Pinpoint the cell where the given text exists, returning its (X, Y) midpoint coordinate. 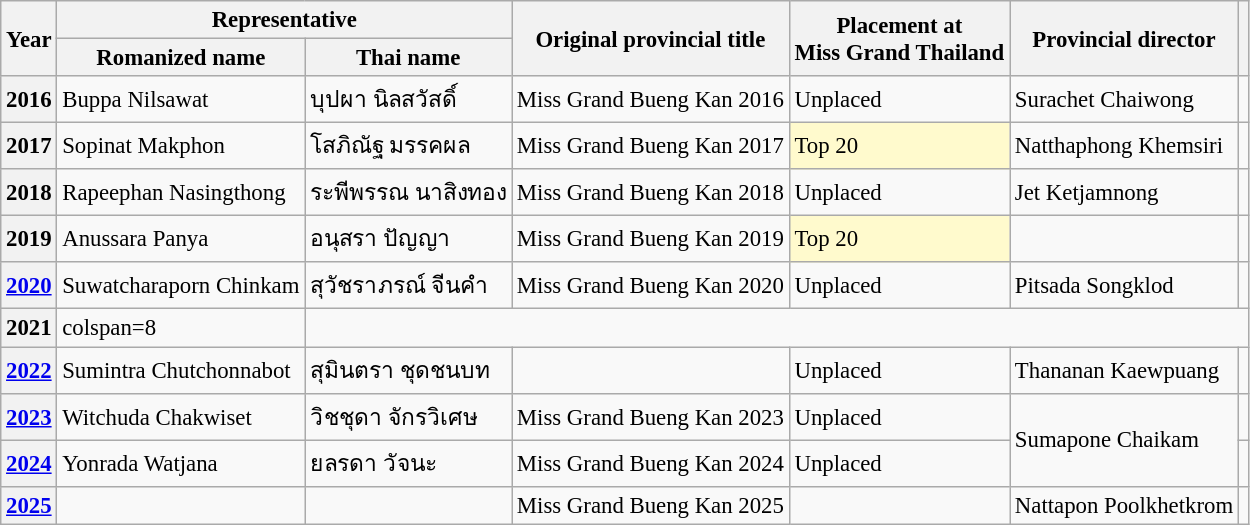
Sumintra Chutchonnabot (181, 370)
Nattapon Poolkhetkrom (1124, 505)
2018 (29, 192)
Sopinat Makphon (181, 146)
Miss Grand Bueng Kan 2017 (651, 146)
Witchuda Chakwiset (181, 416)
Miss Grand Bueng Kan 2025 (651, 505)
วิชชุดา จักรวิเศษ (408, 416)
Surachet Chaiwong (1124, 100)
Placement atMiss Grand Thailand (899, 38)
โสภิณัฐ มรรคผล (408, 146)
Miss Grand Bueng Kan 2023 (651, 416)
Natthaphong Khemsiri (1124, 146)
Pitsada Songklod (1124, 286)
2016 (29, 100)
2019 (29, 240)
2024 (29, 464)
ยลรดา วัจนะ (408, 464)
2021 (29, 328)
สุวัชราภรณ์ จีนคำ (408, 286)
Thananan Kaewpuang (1124, 370)
บุปผา นิลสวัสดิ์ (408, 100)
colspan=8 (181, 328)
สุมินตรา ชุดชนบท (408, 370)
Thai name (408, 58)
Miss Grand Bueng Kan 2019 (651, 240)
Romanized name (181, 58)
2020 (29, 286)
Miss Grand Bueng Kan 2016 (651, 100)
Sumapone Chaikam (1124, 440)
ระพีพรรณ นาสิงทอง (408, 192)
Miss Grand Bueng Kan 2024 (651, 464)
Original provincial title (651, 38)
2017 (29, 146)
Provincial director (1124, 38)
2025 (29, 505)
Jet Ketjamnong (1124, 192)
Miss Grand Bueng Kan 2020 (651, 286)
2023 (29, 416)
Buppa Nilsawat (181, 100)
Year (29, 38)
2022 (29, 370)
Miss Grand Bueng Kan 2018 (651, 192)
Suwatcharaporn Chinkam (181, 286)
Representative (284, 20)
Yonrada Watjana (181, 464)
Anussara Panya (181, 240)
อนุสรา ปัญญา (408, 240)
Rapeephan Nasingthong (181, 192)
